Capture the cell that displays the provided text and extract its [x, y] central coordinate. 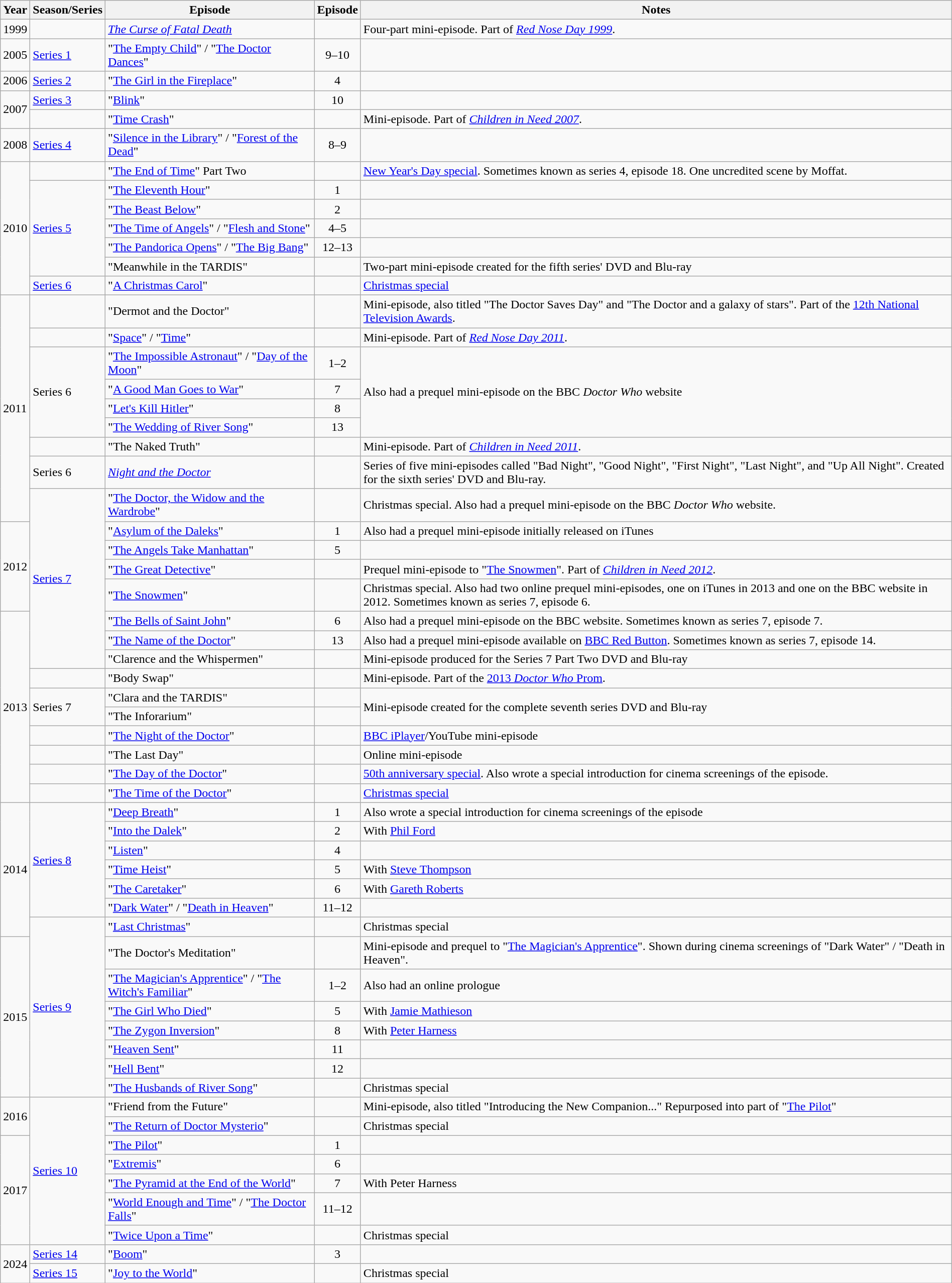
8–9 [337, 145]
"The Doctor's Meditation" [210, 952]
Series 3 [68, 100]
"The Empty Child" / "The Doctor Dances" [210, 55]
"Boom" [210, 1254]
Series 9 [68, 1007]
"The Bells of Saint John" [210, 621]
2011 [15, 409]
"The Pyramid at the End of the World" [210, 1183]
"Hell Bent" [210, 1069]
"Dermot and the Doctor" [210, 311]
"Listen" [210, 850]
Mini-episode produced for the Series 7 Part Two DVD and Blu-ray [656, 659]
"Clara and the TARDIS" [210, 697]
50th anniversary special. Also wrote a special introduction for cinema screenings of the episode. [656, 774]
2006 [15, 81]
"The Time of the Doctor" [210, 793]
2016 [15, 1116]
"The Name of the Doctor" [210, 640]
"Silence in the Library" / "Forest of the Dead" [210, 145]
"The Great Detective" [210, 569]
With Phil Ford [656, 831]
"Extremis" [210, 1164]
"World Enough and Time" / "The Doctor Falls" [210, 1209]
1999 [15, 29]
"The Night of the Doctor" [210, 736]
"The Impossible Astronaut" / "Day of the Moon" [210, 364]
"The Last Day" [210, 755]
Christmas special. Also had a prequel mini-episode on the BBC Doctor Who website. [656, 505]
"The Inforarium" [210, 717]
Series 15 [68, 1273]
Also had a prequel mini-episode on the BBC Doctor Who website [656, 392]
Series 4 [68, 145]
9–10 [337, 55]
2013 [15, 707]
"Space" / "Time" [210, 337]
"The Eleventh Hour" [210, 190]
"Deep Breath" [210, 812]
"The Time of Angels" / "Flesh and Stone" [210, 228]
Mini-episode, also titled "The Doctor Saves Day" and "The Doctor and a galaxy of stars". Part of the 12th National Television Awards. [656, 311]
"Joy to the World" [210, 1273]
"The Naked Truth" [210, 446]
"Blink" [210, 100]
"A Good Man Goes to War" [210, 389]
"The End of Time" Part Two [210, 171]
"Let's Kill Hitler" [210, 408]
12 [337, 1069]
2012 [15, 566]
2015 [15, 1016]
Series 1 [68, 55]
4–5 [337, 228]
Also had a prequel mini-episode initially released on iTunes [656, 531]
Two-part mini-episode created for the fifth series' DVD and Blu-ray [656, 267]
3 [337, 1254]
Series 5 [68, 228]
Mini-episode. Part of Children in Need 2011. [656, 446]
The Curse of Fatal Death [210, 29]
Online mini-episode [656, 755]
"Meanwhile in the TARDIS" [210, 267]
"Body Swap" [210, 678]
"The Angels Take Manhattan" [210, 550]
"The Caretaker" [210, 888]
Year [15, 10]
"Twice Upon a Time" [210, 1235]
"Clarence and the Whispermen" [210, 659]
2005 [15, 55]
"Last Christmas" [210, 926]
2010 [15, 228]
"The Pilot" [210, 1145]
12–13 [337, 247]
"The Doctor, the Widow and the Wardrobe" [210, 505]
Series 2 [68, 81]
2024 [15, 1263]
Four-part mini-episode. Part of Red Nose Day 1999. [656, 29]
With Steve Thompson [656, 869]
"The Girl in the Fireplace" [210, 81]
"Friend from the Future" [210, 1107]
11 [337, 1049]
Notes [656, 10]
Also had a prequel mini-episode available on BBC Red Button. Sometimes known as series 7, episode 14. [656, 640]
Series 14 [68, 1254]
Series 10 [68, 1171]
Night and the Doctor [210, 472]
BBC iPlayer/YouTube mini-episode [656, 736]
Mini-episode created for the complete seventh series DVD and Blu-ray [656, 707]
10 [337, 100]
"The Day of the Doctor" [210, 774]
"Asylum of the Daleks" [210, 531]
"The Snowmen" [210, 595]
Mini-episode. Part of the 2013 Doctor Who Prom. [656, 678]
"The Beast Below" [210, 209]
"Into the Dalek" [210, 831]
"The Magician's Apprentice" / "The Witch's Familiar" [210, 985]
Series 8 [68, 860]
"Time Heist" [210, 869]
2008 [15, 145]
"The Pandorica Opens" / "The Big Bang" [210, 247]
With Jamie Mathieson [656, 1011]
"Heaven Sent" [210, 1049]
With Gareth Roberts [656, 888]
2007 [15, 109]
"Dark Water" / "Death in Heaven" [210, 907]
Mini-episode, also titled "Introducing the New Companion..." Repurposed into part of "The Pilot" [656, 1107]
2014 [15, 869]
Mini-episode and prequel to "The Magician's Apprentice". Shown during cinema screenings of "Dark Water" / "Death in Heaven". [656, 952]
"Time Crash" [210, 119]
2017 [15, 1190]
"The Wedding of River Song" [210, 427]
"The Girl Who Died" [210, 1011]
Also had an online prologue [656, 985]
Mini-episode. Part of Red Nose Day 2011. [656, 337]
"A Christmas Carol" [210, 286]
"The Return of Doctor Mysterio" [210, 1126]
"The Zygon Inversion" [210, 1030]
Also had a prequel mini-episode on the BBC website. Sometimes known as series 7, episode 7. [656, 621]
Prequel mini-episode to "The Snowmen". Part of Children in Need 2012. [656, 569]
Mini-episode. Part of Children in Need 2007. [656, 119]
"The Husbands of River Song" [210, 1088]
New Year's Day special. Sometimes known as series 4, episode 18. One uncredited scene by Moffat. [656, 171]
Season/Series [68, 10]
Also wrote a special introduction for cinema screenings of the episode [656, 812]
